Output the (X, Y) coordinate of the center of the cell containing the given text.  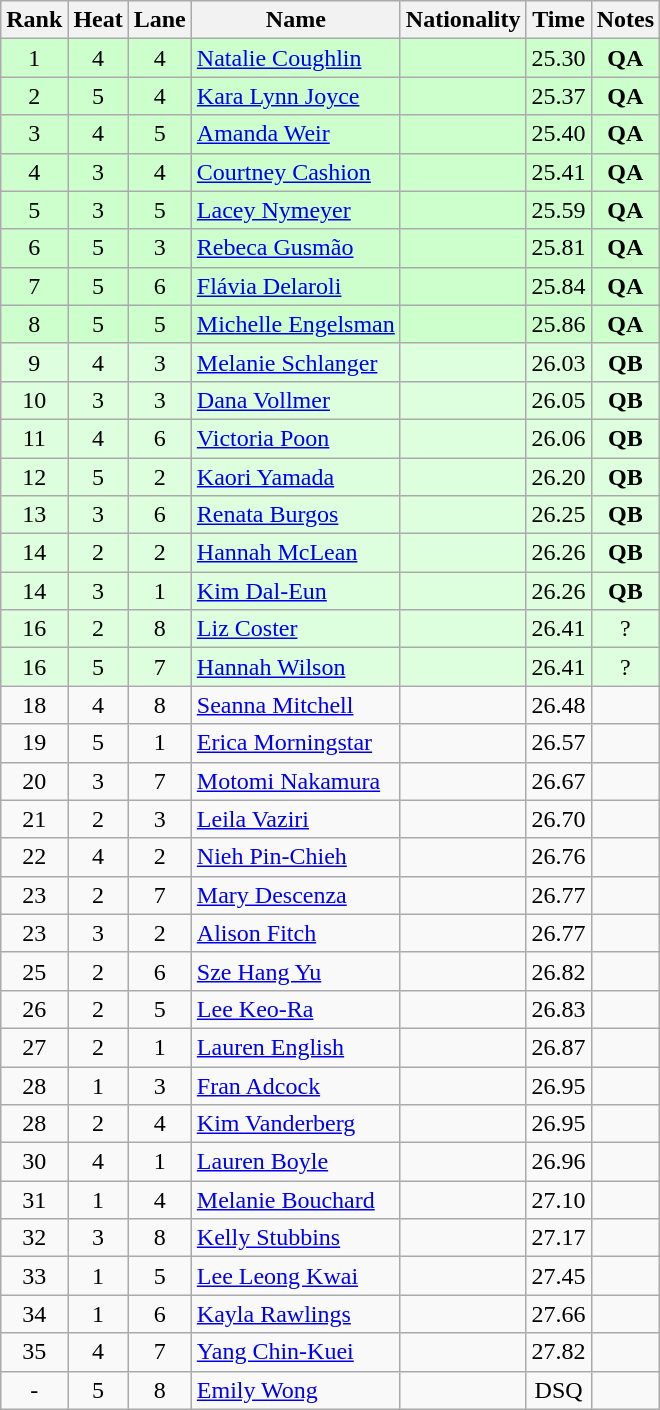
Amanda Weir (296, 134)
Kim Dal-Eun (296, 591)
12 (34, 477)
Courtney Cashion (296, 172)
Kim Vanderberg (296, 1124)
33 (34, 1276)
Natalie Coughlin (296, 58)
25.41 (558, 172)
27.66 (558, 1314)
Melanie Schlanger (296, 362)
26.70 (558, 819)
Rank (34, 20)
Nationality (463, 20)
25.84 (558, 286)
30 (34, 1162)
31 (34, 1200)
Dana Vollmer (296, 400)
Yang Chin-Kuei (296, 1352)
26.76 (558, 857)
19 (34, 743)
Kayla Rawlings (296, 1314)
Alison Fitch (296, 933)
26.20 (558, 477)
Kaori Yamada (296, 477)
Lacey Nymeyer (296, 210)
27.45 (558, 1276)
26.03 (558, 362)
Emily Wong (296, 1390)
Sze Hang Yu (296, 971)
Heat (98, 20)
Nieh Pin-Chieh (296, 857)
26 (34, 1009)
DSQ (558, 1390)
26.67 (558, 781)
9 (34, 362)
25 (34, 971)
Fran Adcock (296, 1085)
26.25 (558, 515)
Mary Descenza (296, 895)
Renata Burgos (296, 515)
25.37 (558, 96)
Lauren Boyle (296, 1162)
10 (34, 400)
26.57 (558, 743)
Name (296, 20)
26.06 (558, 438)
Time (558, 20)
Seanna Mitchell (296, 705)
34 (34, 1314)
26.82 (558, 971)
Kelly Stubbins (296, 1238)
Michelle Engelsman (296, 324)
26.87 (558, 1047)
25.40 (558, 134)
35 (34, 1352)
Notes (625, 20)
32 (34, 1238)
Erica Morningstar (296, 743)
13 (34, 515)
Motomi Nakamura (296, 781)
Lauren English (296, 1047)
26.48 (558, 705)
25.81 (558, 248)
18 (34, 705)
22 (34, 857)
27.17 (558, 1238)
Kara Lynn Joyce (296, 96)
26.83 (558, 1009)
- (34, 1390)
25.59 (558, 210)
Liz Coster (296, 629)
Rebeca Gusmão (296, 248)
Melanie Bouchard (296, 1200)
Lane (160, 20)
Lee Keo-Ra (296, 1009)
Lee Leong Kwai (296, 1276)
27.82 (558, 1352)
25.30 (558, 58)
Leila Vaziri (296, 819)
Hannah Wilson (296, 667)
Hannah McLean (296, 553)
11 (34, 438)
26.96 (558, 1162)
27.10 (558, 1200)
Victoria Poon (296, 438)
26.05 (558, 400)
21 (34, 819)
27 (34, 1047)
Flávia Delaroli (296, 286)
20 (34, 781)
25.86 (558, 324)
